Return (X, Y) of the center of cell containing provided text 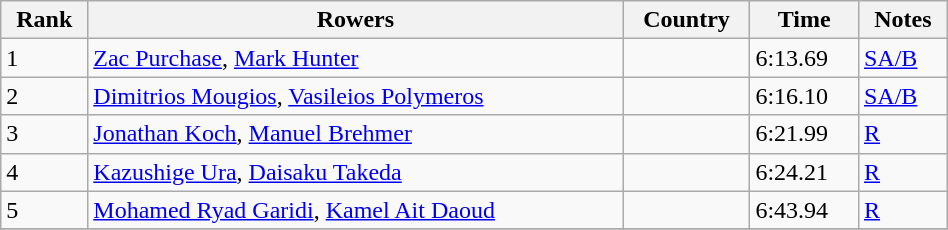
3 (44, 134)
5 (44, 210)
6:43.94 (804, 210)
6:13.69 (804, 58)
6:21.99 (804, 134)
Dimitrios Mougios, Vasileios Polymeros (356, 96)
Rank (44, 20)
6:24.21 (804, 172)
Country (686, 20)
Jonathan Koch, Manuel Brehmer (356, 134)
1 (44, 58)
Rowers (356, 20)
6:16.10 (804, 96)
Zac Purchase, Mark Hunter (356, 58)
Notes (902, 20)
Mohamed Ryad Garidi, Kamel Ait Daoud (356, 210)
Time (804, 20)
4 (44, 172)
Kazushige Ura, Daisaku Takeda (356, 172)
2 (44, 96)
